Find where the given text appears and provide that cell's center as [X, Y] coordinate. 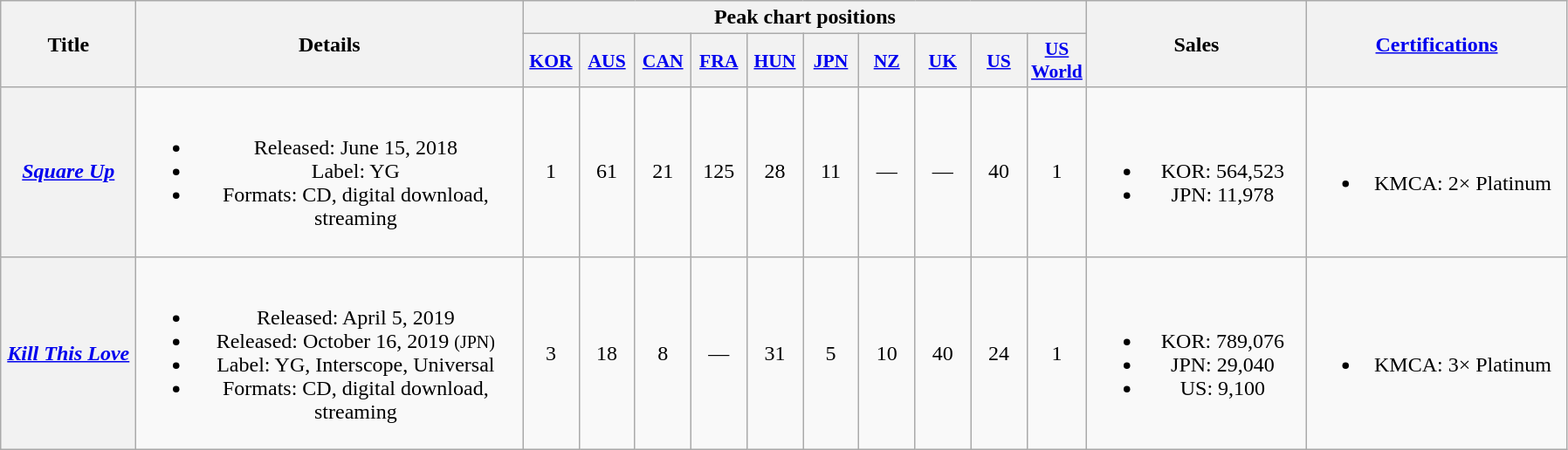
AUS [607, 61]
USWorld [1056, 61]
UK [943, 61]
Certifications [1437, 44]
KMCA: 2× Platinum [1437, 172]
US [999, 61]
10 [887, 352]
Details [330, 44]
Peak chart positions [805, 17]
3 [551, 352]
24 [999, 352]
JPN [831, 61]
Title [68, 44]
31 [774, 352]
CAN [663, 61]
Released: June 15, 2018Label: YGFormats: CD, digital download, streaming [330, 172]
11 [831, 172]
Sales [1196, 44]
KOR [551, 61]
125 [719, 172]
KOR: 789,076JPN: 29,040US: 9,100 [1196, 352]
Released: April 5, 2019Released: October 16, 2019 (JPN)Label: YG, Interscope, UniversalFormats: CD, digital download, streaming [330, 352]
Kill This Love [68, 352]
NZ [887, 61]
8 [663, 352]
18 [607, 352]
KOR: 564,523JPN: 11,978 [1196, 172]
61 [607, 172]
HUN [774, 61]
KMCA: 3× Platinum [1437, 352]
21 [663, 172]
5 [831, 352]
28 [774, 172]
FRA [719, 61]
Square Up [68, 172]
